Find where the given text appears and provide that cell's center as [X, Y] coordinate. 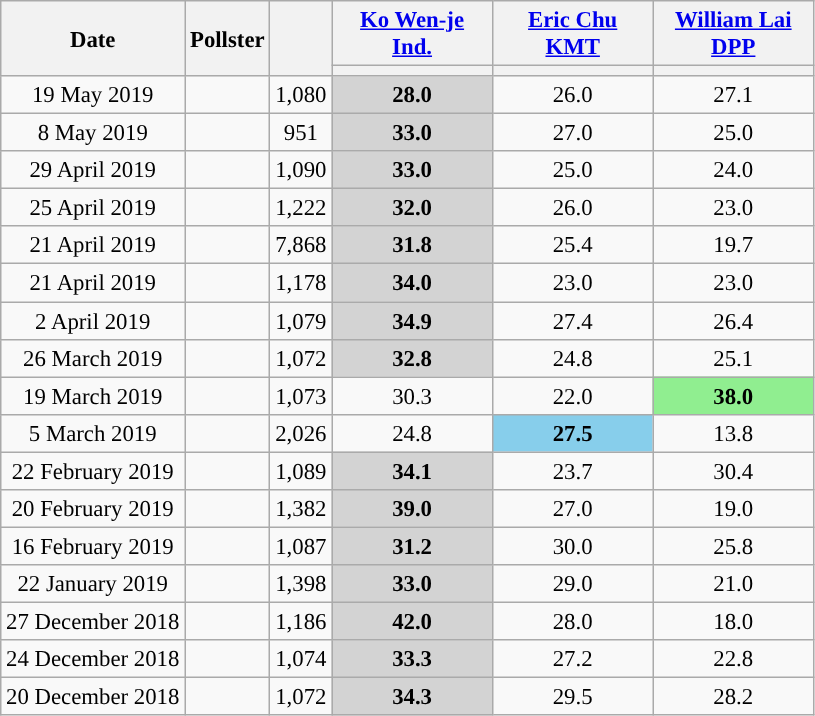
1,186 [301, 621]
30.4 [734, 471]
38.0 [734, 396]
25 April 2019 [93, 208]
19 May 2019 [93, 95]
Date [93, 38]
7,868 [301, 245]
29 April 2019 [93, 170]
1,398 [301, 584]
William LaiDPP [734, 34]
31.8 [412, 245]
34.3 [412, 697]
Eric ChuKMT [572, 34]
24 December 2018 [93, 659]
21.0 [734, 584]
20 February 2019 [93, 509]
27.2 [572, 659]
25.8 [734, 546]
5 March 2019 [93, 433]
23.7 [572, 471]
33.3 [412, 659]
1,382 [301, 509]
18.0 [734, 621]
22 February 2019 [93, 471]
27.5 [572, 433]
42.0 [412, 621]
30.3 [412, 396]
2 April 2019 [93, 321]
26.4 [734, 321]
16 February 2019 [93, 546]
19.7 [734, 245]
31.2 [412, 546]
1,079 [301, 321]
27 December 2018 [93, 621]
27.1 [734, 95]
1,074 [301, 659]
26 March 2019 [93, 358]
1,073 [301, 396]
1,222 [301, 208]
1,087 [301, 546]
1,178 [301, 283]
22.8 [734, 659]
25.1 [734, 358]
32.0 [412, 208]
13.8 [734, 433]
24.0 [734, 170]
32.8 [412, 358]
Ko Wen-jeInd. [412, 34]
1,089 [301, 471]
22.0 [572, 396]
28.2 [734, 697]
19 March 2019 [93, 396]
34.9 [412, 321]
34.0 [412, 283]
8 May 2019 [93, 133]
34.1 [412, 471]
39.0 [412, 509]
951 [301, 133]
27.4 [572, 321]
25.4 [572, 245]
29.0 [572, 584]
2,026 [301, 433]
22 January 2019 [93, 584]
1,090 [301, 170]
1,080 [301, 95]
30.0 [572, 546]
29.5 [572, 697]
19.0 [734, 509]
20 December 2018 [93, 697]
Pollster [228, 38]
